Return the [X, Y] coordinate for the center point of the cell that contains the specified text.  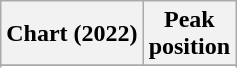
Peakposition [189, 34]
Chart (2022) [72, 34]
